Detect which cell encompasses the target text, then output its [x, y] center coordinate. 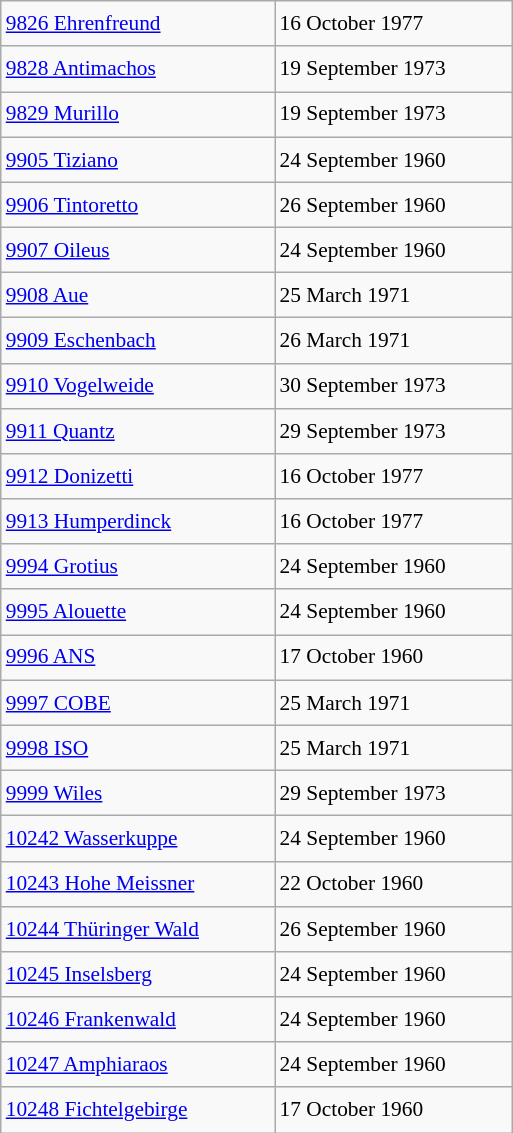
9912 Donizetti [138, 476]
9826 Ehrenfreund [138, 24]
10246 Frankenwald [138, 1020]
30 September 1973 [394, 386]
9829 Murillo [138, 114]
9906 Tintoretto [138, 204]
9909 Eschenbach [138, 340]
9996 ANS [138, 658]
9998 ISO [138, 748]
10247 Amphiaraos [138, 1064]
9908 Aue [138, 296]
9905 Tiziano [138, 160]
9828 Antimachos [138, 68]
9910 Vogelweide [138, 386]
10242 Wasserkuppe [138, 838]
9911 Quantz [138, 430]
9994 Grotius [138, 566]
9913 Humperdinck [138, 522]
9995 Alouette [138, 612]
9999 Wiles [138, 792]
22 October 1960 [394, 884]
26 March 1971 [394, 340]
9997 COBE [138, 702]
10248 Fichtelgebirge [138, 1110]
10243 Hohe Meissner [138, 884]
9907 Oileus [138, 250]
10244 Thüringer Wald [138, 928]
10245 Inselsberg [138, 974]
